Extract the (x, y) coordinate from the center of the cell holding the provided text.  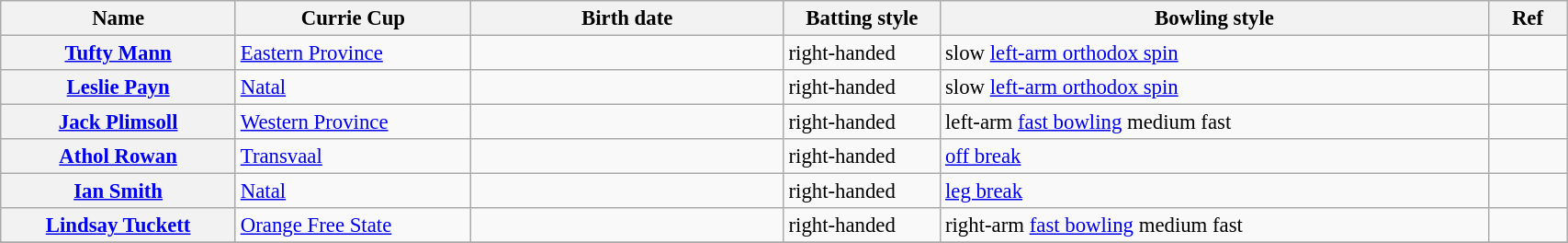
off break (1214, 156)
Transvaal (353, 156)
Jack Plimsoll (118, 122)
Athol Rowan (118, 156)
Lindsay Tuckett (118, 226)
Tufty Mann (118, 53)
Eastern Province (353, 53)
Ian Smith (118, 191)
Western Province (353, 122)
left-arm fast bowling medium fast (1214, 122)
leg break (1214, 191)
Batting style (862, 18)
Name (118, 18)
Ref (1527, 18)
Leslie Payn (118, 87)
right-arm fast bowling medium fast (1214, 226)
Bowling style (1214, 18)
Currie Cup (353, 18)
Birth date (626, 18)
Orange Free State (353, 226)
